Identify which cell holds the provided text, then report its (x, y) central coordinate. 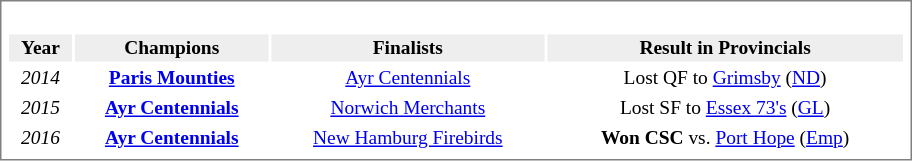
Champions (172, 48)
2014 (40, 78)
Norwich Merchants (408, 108)
Lost QF to Grimsby (ND) (725, 78)
2015 (40, 108)
Paris Mounties (172, 78)
Year (40, 48)
Lost SF to Essex 73's (GL) (725, 108)
New Hamburg Firebirds (408, 138)
Result in Provincials (725, 48)
Finalists (408, 48)
Won CSC vs. Port Hope (Emp) (725, 138)
2016 (40, 138)
